Extract the [X, Y] coordinate from the center of the cell holding the provided text.  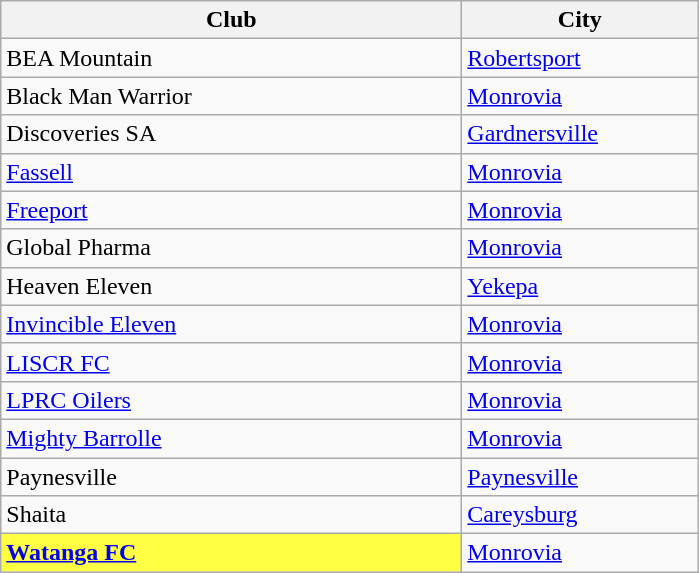
Freeport [232, 210]
Invincible Eleven [232, 324]
Discoveries SA [232, 134]
Shaita [232, 515]
Club [232, 20]
Gardnersville [580, 134]
Heaven Eleven [232, 286]
LISCR FC [232, 362]
BEA Mountain [232, 58]
Fassell [232, 172]
Black Man Warrior [232, 96]
Careysburg [580, 515]
City [580, 20]
Global Pharma [232, 248]
Watanga FC [232, 553]
Robertsport [580, 58]
Mighty Barrolle [232, 438]
LPRC Oilers [232, 400]
Yekepa [580, 286]
